Determine the [x, y] coordinate at the center of the cell enclosing the given text.  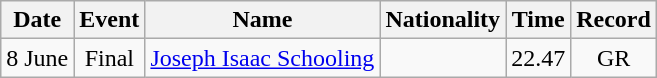
22.47 [538, 58]
Nationality [443, 20]
Time [538, 20]
Final [110, 58]
Record [614, 20]
8 June [38, 58]
Name [262, 20]
GR [614, 58]
Joseph Isaac Schooling [262, 58]
Event [110, 20]
Date [38, 20]
